For the text-containing cell, return its midpoint in (x, y) coordinate format. 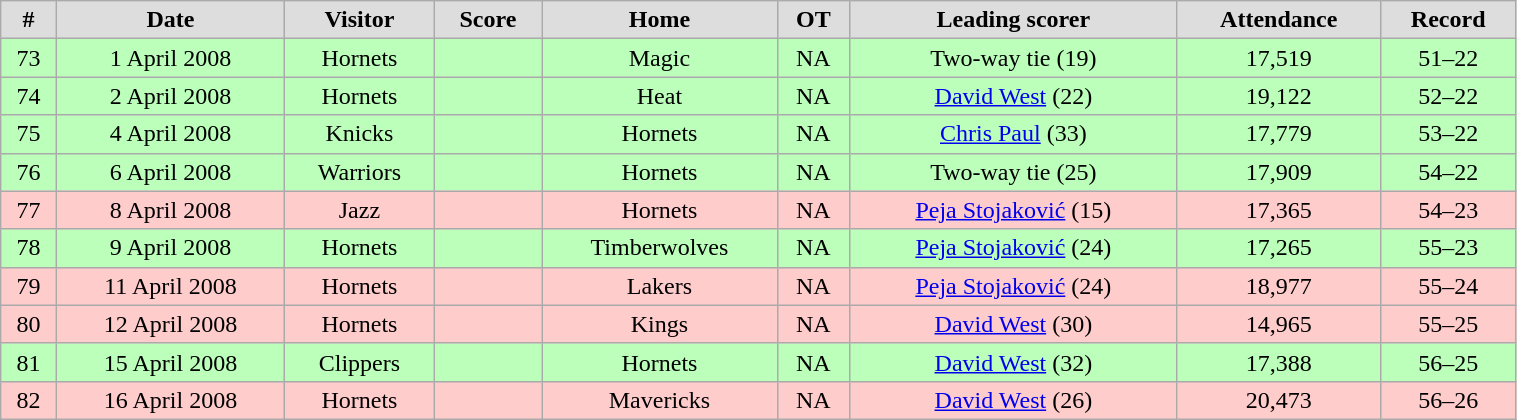
Mavericks (660, 400)
8 April 2008 (170, 210)
2 April 2008 (170, 96)
55–24 (1448, 286)
17,388 (1278, 362)
# (28, 20)
Two-way tie (25) (1014, 172)
19,122 (1278, 96)
David West (26) (1014, 400)
Visitor (360, 20)
81 (28, 362)
Lakers (660, 286)
Timberwolves (660, 248)
12 April 2008 (170, 324)
56–26 (1448, 400)
52–22 (1448, 96)
75 (28, 134)
55–25 (1448, 324)
Kings (660, 324)
11 April 2008 (170, 286)
17,519 (1278, 58)
15 April 2008 (170, 362)
76 (28, 172)
74 (28, 96)
Heat (660, 96)
80 (28, 324)
9 April 2008 (170, 248)
54–23 (1448, 210)
Knicks (360, 134)
78 (28, 248)
18,977 (1278, 286)
17,779 (1278, 134)
56–25 (1448, 362)
Home (660, 20)
David West (22) (1014, 96)
55–23 (1448, 248)
Attendance (1278, 20)
17,365 (1278, 210)
Chris Paul (33) (1014, 134)
54–22 (1448, 172)
David West (32) (1014, 362)
Peja Stojaković (15) (1014, 210)
73 (28, 58)
Magic (660, 58)
Record (1448, 20)
6 April 2008 (170, 172)
16 April 2008 (170, 400)
Clippers (360, 362)
82 (28, 400)
David West (30) (1014, 324)
1 April 2008 (170, 58)
17,909 (1278, 172)
4 April 2008 (170, 134)
79 (28, 286)
77 (28, 210)
14,965 (1278, 324)
Jazz (360, 210)
53–22 (1448, 134)
51–22 (1448, 58)
Date (170, 20)
Warriors (360, 172)
Score (488, 20)
Leading scorer (1014, 20)
Two-way tie (19) (1014, 58)
20,473 (1278, 400)
OT (813, 20)
17,265 (1278, 248)
